Provide the (x, y) coordinate of the cell's center where the given text is located.  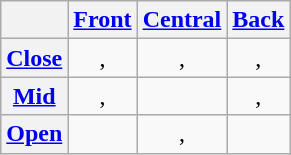
Mid (34, 96)
Front (102, 20)
Back (258, 20)
Close (34, 58)
Open (34, 134)
Central (182, 20)
